Search for the cell housing the specified text and yield its [X, Y] center coordinate. 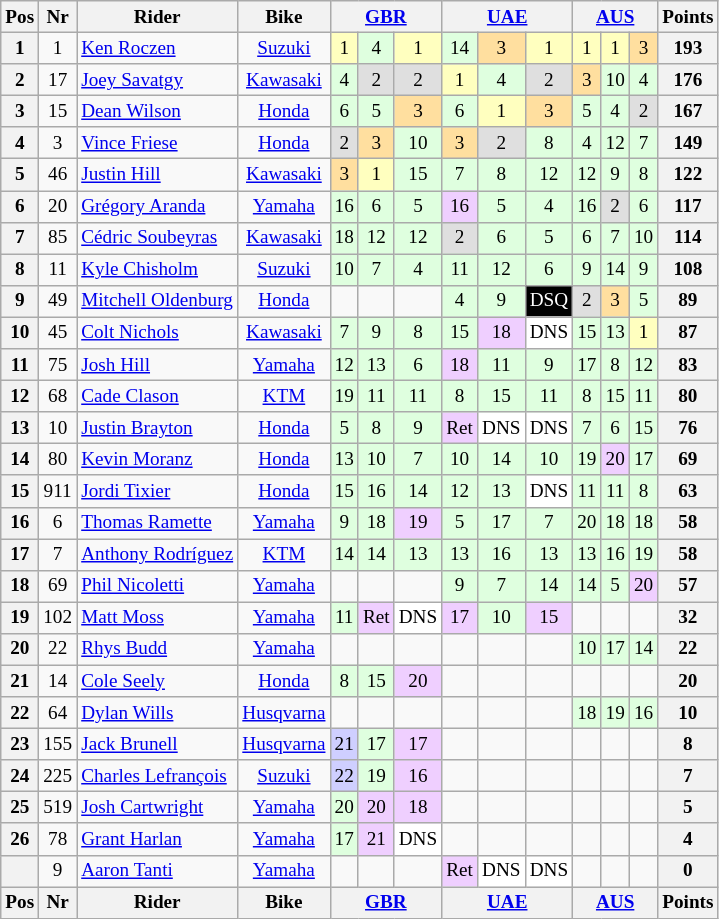
193 [688, 48]
Cole Seely [158, 681]
911 [58, 491]
85 [58, 238]
45 [58, 333]
Colt Nichols [158, 333]
57 [688, 586]
75 [58, 365]
Dean Wilson [158, 111]
Justin Hill [158, 175]
83 [688, 365]
108 [688, 270]
87 [688, 333]
117 [688, 206]
23 [20, 744]
149 [688, 143]
89 [688, 301]
Anthony Rodríguez [158, 554]
49 [58, 301]
32 [688, 618]
0 [688, 871]
Phil Nicoletti [158, 586]
63 [688, 491]
Thomas Ramette [158, 523]
Vince Friese [158, 143]
Grégory Aranda [158, 206]
Grant Harlan [158, 839]
167 [688, 111]
26 [20, 839]
DSQ [549, 301]
Jordi Tixier [158, 491]
225 [58, 776]
Josh Hill [158, 365]
Dylan Wills [158, 713]
Mitchell Oldenburg [158, 301]
155 [58, 744]
24 [20, 776]
122 [688, 175]
Josh Cartwright [158, 808]
176 [688, 80]
46 [58, 175]
Kevin Moranz [158, 460]
Joey Savatgy [158, 80]
Cédric Soubeyras [158, 238]
64 [58, 713]
78 [58, 839]
Kyle Chisholm [158, 270]
25 [20, 808]
Rhys Budd [158, 649]
68 [58, 396]
Cade Clason [158, 396]
Aaron Tanti [158, 871]
76 [688, 428]
114 [688, 238]
Jack Brunell [158, 744]
102 [58, 618]
Matt Moss [158, 618]
Justin Brayton [158, 428]
Ken Roczen [158, 48]
519 [58, 808]
Charles Lefrançois [158, 776]
